Scan for the cell matching the given text and deliver its [x, y] coordinate at center. 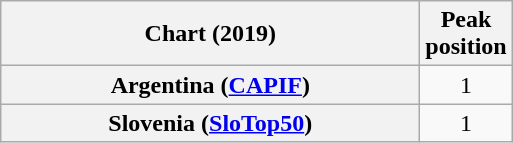
Argentina (CAPIF) [210, 85]
Chart (2019) [210, 34]
Peakposition [466, 34]
Slovenia (SloTop50) [210, 123]
